Scan for the cell matching the given text and deliver its [x, y] coordinate at center. 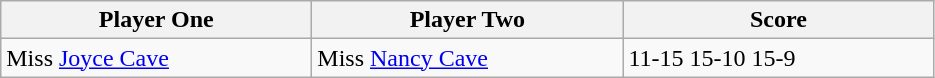
Miss Joyce Cave [156, 58]
Score [778, 20]
Player One [156, 20]
Player Two [468, 20]
11-15 15-10 15-9 [778, 58]
Miss Nancy Cave [468, 58]
